Return [X, Y] of the center of cell containing provided text 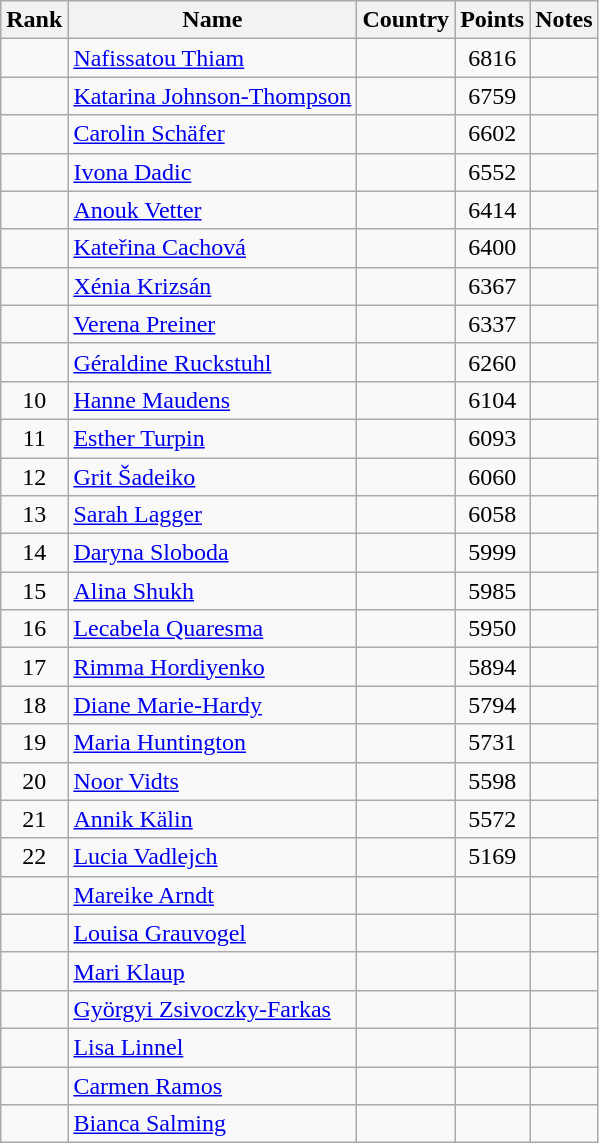
22 [34, 857]
6367 [492, 286]
10 [34, 400]
Diane Marie-Hardy [212, 705]
6602 [492, 134]
5999 [492, 553]
Rimma Hordiyenko [212, 667]
Mareike Arndt [212, 895]
15 [34, 591]
12 [34, 477]
Géraldine Ruckstuhl [212, 362]
14 [34, 553]
6414 [492, 210]
5794 [492, 705]
5950 [492, 629]
Kateřina Cachová [212, 248]
6337 [492, 324]
Louisa Grauvogel [212, 933]
11 [34, 438]
18 [34, 705]
6093 [492, 438]
Carmen Ramos [212, 1085]
6759 [492, 96]
Bianca Salming [212, 1124]
Esther Turpin [212, 438]
19 [34, 743]
21 [34, 819]
Grit Šadeiko [212, 477]
Name [212, 20]
Alina Shukh [212, 591]
Xénia Krizsán [212, 286]
Maria Huntington [212, 743]
6552 [492, 172]
6816 [492, 58]
Ivona Dadic [212, 172]
Hanne Maudens [212, 400]
6260 [492, 362]
Carolin Schäfer [212, 134]
5731 [492, 743]
Notes [564, 20]
13 [34, 515]
5894 [492, 667]
Rank [34, 20]
20 [34, 781]
Annik Kälin [212, 819]
17 [34, 667]
Country [406, 20]
5598 [492, 781]
6060 [492, 477]
6104 [492, 400]
Sarah Lagger [212, 515]
Points [492, 20]
Györgyi Zsivoczky-Farkas [212, 1009]
Daryna Sloboda [212, 553]
Lecabela Quaresma [212, 629]
Anouk Vetter [212, 210]
6058 [492, 515]
5985 [492, 591]
5572 [492, 819]
16 [34, 629]
Lucia Vadlejch [212, 857]
6400 [492, 248]
Mari Klaup [212, 971]
Nafissatou Thiam [212, 58]
Katarina Johnson-Thompson [212, 96]
Lisa Linnel [212, 1047]
Noor Vidts [212, 781]
5169 [492, 857]
Verena Preiner [212, 324]
